Extract the (x, y) coordinate from the center of the cell holding the provided text.  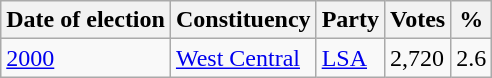
% (472, 20)
2000 (86, 58)
West Central (243, 58)
Party (350, 20)
2.6 (472, 58)
Constituency (243, 20)
Votes (418, 20)
Date of election (86, 20)
2,720 (418, 58)
LSA (350, 58)
